Return (x, y) of the center of cell containing provided text 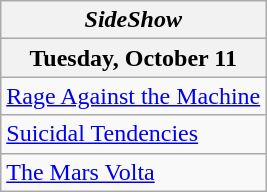
Suicidal Tendencies (134, 134)
Rage Against the Machine (134, 96)
Tuesday, October 11 (134, 58)
The Mars Volta (134, 172)
SideShow (134, 20)
